For the text-containing cell, return its midpoint in (x, y) coordinate format. 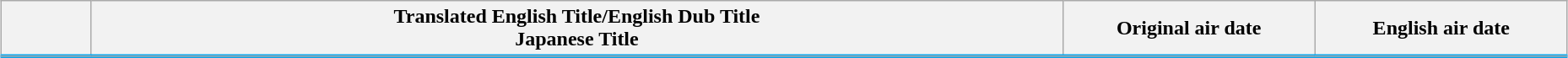
Translated English Title/English Dub TitleJapanese Title (577, 29)
English air date (1441, 29)
Original air date (1188, 29)
